Provide the [x, y] coordinate of the cell's center where the given text is located.  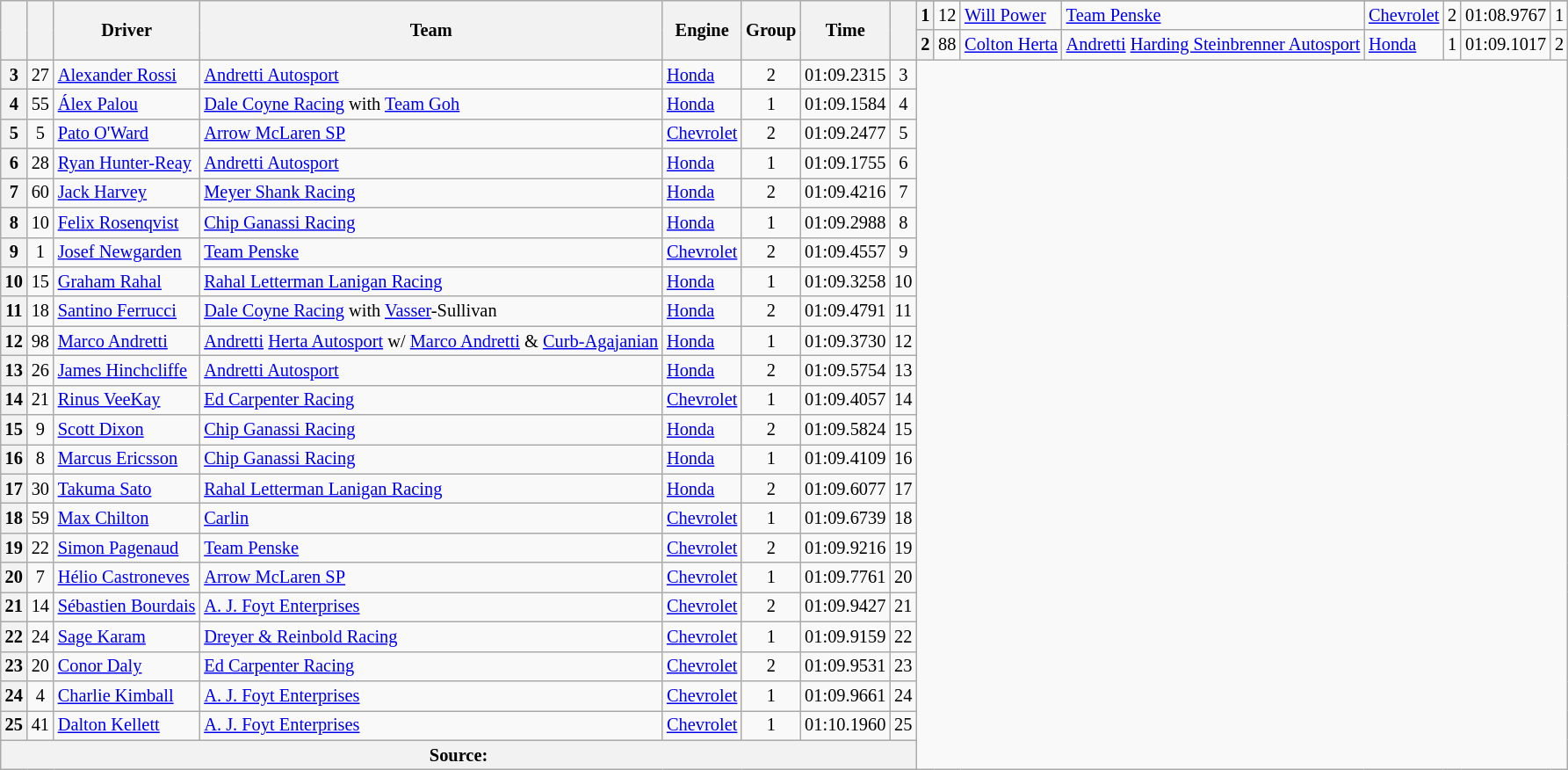
Rinus VeeKay [126, 400]
01:09.4057 [845, 400]
Andretti Herta Autosport w/ Marco Andretti & Curb-Agajanian [430, 341]
27 [40, 75]
01:08.9767 [1506, 15]
Josef Newgarden [126, 252]
Time [845, 30]
01:09.1584 [845, 104]
Source: [459, 755]
01:09.5824 [845, 430]
Takuma Sato [126, 489]
60 [40, 192]
59 [40, 518]
Driver [126, 30]
01:09.3258 [845, 281]
Engine [702, 30]
01:09.9531 [845, 666]
Max Chilton [126, 518]
Felix Rosenqvist [126, 222]
55 [40, 104]
01:09.4557 [845, 252]
Dalton Kellett [126, 725]
41 [40, 725]
Andretti Harding Steinbrenner Autosport [1213, 45]
01:09.2988 [845, 222]
Simon Pagenaud [126, 548]
01:09.9661 [845, 695]
Group [771, 30]
Charlie Kimball [126, 695]
28 [40, 163]
Sébastien Bourdais [126, 607]
Marcus Ericsson [126, 459]
88 [947, 45]
01:09.4109 [845, 459]
01:09.3730 [845, 341]
Santino Ferrucci [126, 311]
01:09.9216 [845, 548]
Colton Herta [1011, 45]
01:09.2477 [845, 134]
Alexander Rossi [126, 75]
Conor Daly [126, 666]
Graham Rahal [126, 281]
01:09.9427 [845, 607]
Dale Coyne Racing with Vasser-Sullivan [430, 311]
26 [40, 370]
Álex Palou [126, 104]
Hélio Castroneves [126, 577]
Team [430, 30]
01:09.6739 [845, 518]
Dale Coyne Racing with Team Goh [430, 104]
98 [40, 341]
01:10.1960 [845, 725]
30 [40, 489]
01:09.4791 [845, 311]
Meyer Shank Racing [430, 192]
James Hinchcliffe [126, 370]
Sage Karam [126, 636]
01:09.1017 [1506, 45]
Jack Harvey [126, 192]
Will Power [1011, 15]
01:09.5754 [845, 370]
01:09.6077 [845, 489]
01:09.4216 [845, 192]
01:09.7761 [845, 577]
Dreyer & Reinbold Racing [430, 636]
01:09.2315 [845, 75]
Marco Andretti [126, 341]
01:09.1755 [845, 163]
Ryan Hunter-Reay [126, 163]
01:09.9159 [845, 636]
Scott Dixon [126, 430]
Carlin [430, 518]
Pato O'Ward [126, 134]
